From the cell containing the given text, extract its center point as (x, y) coordinate. 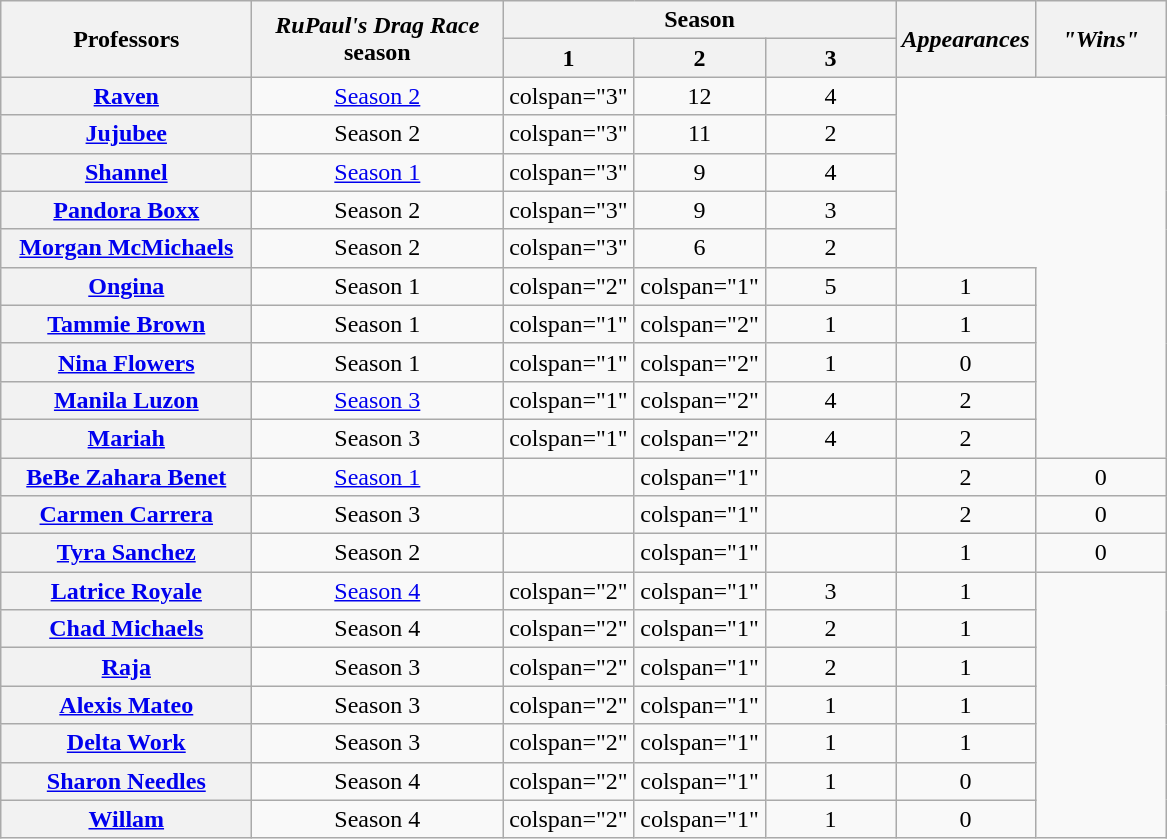
12 (700, 96)
5 (830, 286)
Pandora Boxx (126, 210)
RuPaul's Drag Raceseason (378, 39)
Tammie Brown (126, 324)
Alexis Mateo (126, 705)
Jujubee (126, 134)
Professors (126, 39)
Raven (126, 96)
Sharon Needles (126, 781)
BeBe Zahara Benet (126, 477)
Latrice Royale (126, 591)
Nina Flowers (126, 362)
Appearances (966, 39)
Chad Michaels (126, 629)
Willam (126, 819)
6 (700, 248)
Morgan McMichaels (126, 248)
11 (700, 134)
Manila Luzon (126, 400)
"Wins" (1100, 39)
Season (700, 20)
Ongina (126, 286)
Tyra Sanchez (126, 553)
Delta Work (126, 743)
Raja (126, 667)
Carmen Carrera (126, 515)
Shannel (126, 172)
Mariah (126, 438)
